For the text-containing cell, return its midpoint in [X, Y] coordinate format. 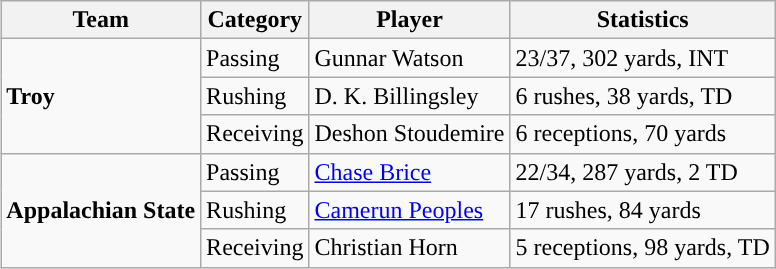
Team [101, 20]
6 rushes, 38 yards, TD [642, 96]
Statistics [642, 20]
Player [410, 20]
17 rushes, 84 yards [642, 210]
23/37, 302 yards, INT [642, 58]
D. K. Billingsley [410, 96]
5 receptions, 98 yards, TD [642, 248]
Category [255, 20]
Troy [101, 96]
6 receptions, 70 yards [642, 134]
Deshon Stoudemire [410, 134]
Camerun Peoples [410, 210]
Gunnar Watson [410, 58]
Christian Horn [410, 248]
Chase Brice [410, 172]
22/34, 287 yards, 2 TD [642, 172]
Appalachian State [101, 210]
